Return the [X, Y] coordinate for the center point of the cell that contains the specified text.  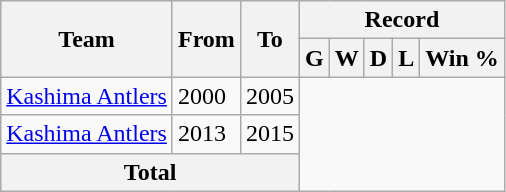
To [270, 39]
G [314, 58]
2005 [270, 96]
Total [150, 172]
2013 [206, 134]
Record [402, 20]
Team [87, 39]
D [378, 58]
From [206, 39]
2015 [270, 134]
2000 [206, 96]
W [346, 58]
Win % [462, 58]
L [406, 58]
